Determine the (X, Y) coordinate at the center of the cell enclosing the given text.  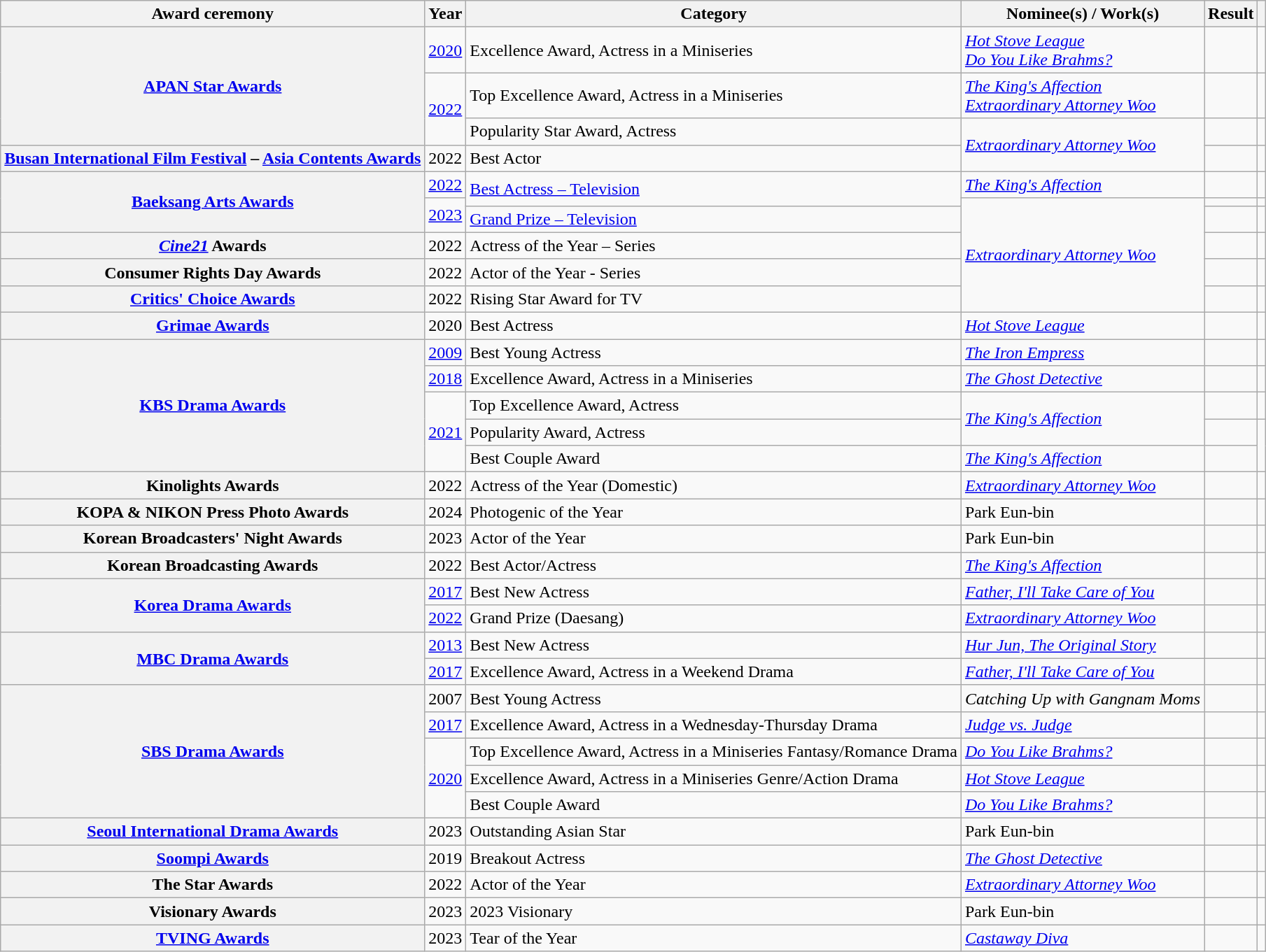
APAN Star Awards (213, 86)
Photogenic of the Year (714, 512)
Best Actor/Actress (714, 565)
The Iron Empress (1082, 352)
2009 (445, 352)
Tear of the Year (714, 938)
TVING Awards (213, 938)
Top Excellence Award, Actress in a Miniseries Fantasy/Romance Drama (714, 751)
Cine21 Awards (213, 246)
Korea Drama Awards (213, 605)
Baeksang Arts Awards (213, 201)
2013 (445, 645)
Actor of the Year - Series (714, 272)
2019 (445, 858)
Excellence Award, Actress in a Miniseries Genre/Action Drama (714, 779)
2007 (445, 698)
Critics' Choice Awards (213, 299)
Judge vs. Judge (1082, 725)
Visionary Awards (213, 911)
Seoul International Drama Awards (213, 832)
MBC Drama Awards (213, 658)
SBS Drama Awards (213, 751)
Breakout Actress (714, 858)
Nominee(s) / Work(s) (1082, 14)
Catching Up with Gangnam Moms (1082, 698)
Outstanding Asian Star (714, 832)
Korean Broadcasting Awards (213, 565)
Best Actress (714, 325)
Castaway Diva (1082, 938)
Top Excellence Award, Actress (714, 406)
Hot Stove LeagueDo You Like Brahms? (1082, 50)
2023 Visionary (714, 911)
Soompi Awards (213, 858)
Grand Prize (Daesang) (714, 618)
Excellence Award, Actress in a Weekend Drama (714, 672)
Hur Jun, The Original Story (1082, 645)
The Star Awards (213, 885)
Year (445, 14)
Grimae Awards (213, 325)
Kinolights Awards (213, 485)
Actress of the Year (Domestic) (714, 485)
Top Excellence Award, Actress in a Miniseries (714, 95)
Category (714, 14)
KOPA & NIKON Press Photo Awards (213, 512)
Best Actor (714, 158)
2024 (445, 512)
Result (1231, 14)
2018 (445, 379)
Popularity Star Award, Actress (714, 132)
The King's AffectionExtraordinary Attorney Woo (1082, 95)
Korean Broadcasters' Night Awards (213, 539)
Excellence Award, Actress in a Wednesday-Thursday Drama (714, 725)
Actress of the Year – Series (714, 246)
Busan International Film Festival – Asia Contents Awards (213, 158)
Best Actress – Television (714, 189)
Consumer Rights Day Awards (213, 272)
Rising Star Award for TV (714, 299)
Grand Prize – Television (714, 219)
Award ceremony (213, 14)
KBS Drama Awards (213, 405)
Popularity Award, Actress (714, 432)
2021 (445, 432)
